Identify which cell holds the provided text, then report its [x, y] central coordinate. 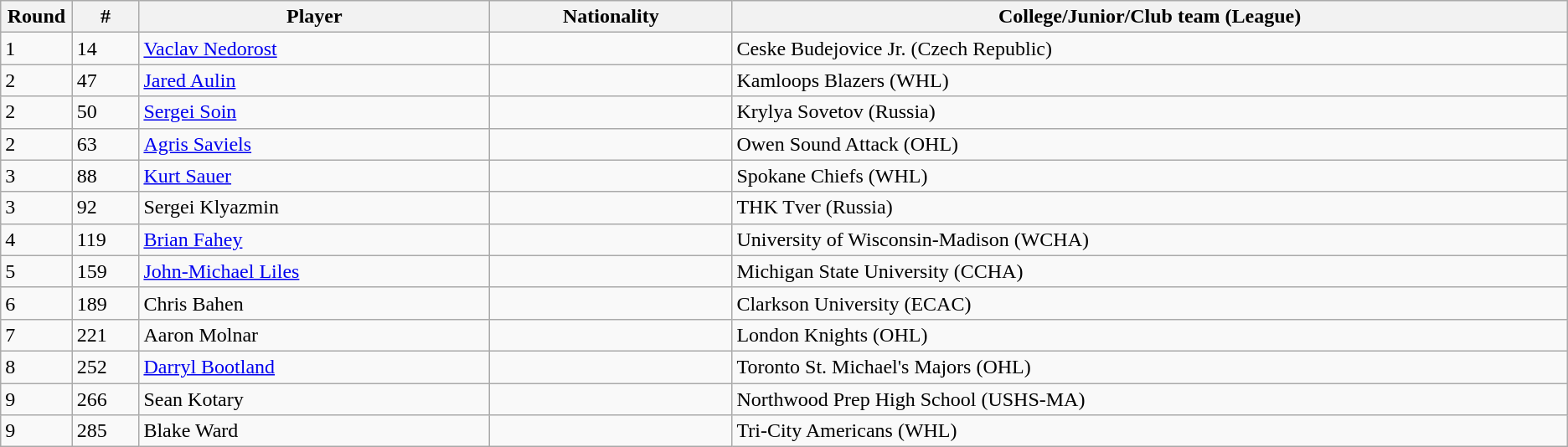
7 [37, 335]
Michigan State University (CCHA) [1149, 271]
63 [106, 144]
Spokane Chiefs (WHL) [1149, 176]
Sean Kotary [315, 399]
Darryl Bootland [315, 367]
Northwood Prep High School (USHS-MA) [1149, 399]
47 [106, 80]
Jared Aulin [315, 80]
Player [315, 17]
Sergei Klyazmin [315, 208]
266 [106, 399]
1 [37, 49]
Clarkson University (ECAC) [1149, 303]
Sergei Soin [315, 112]
6 [37, 303]
University of Wisconsin-Madison (WCHA) [1149, 239]
119 [106, 239]
Owen Sound Attack (OHL) [1149, 144]
Kurt Sauer [315, 176]
5 [37, 271]
John-Michael Liles [315, 271]
8 [37, 367]
Toronto St. Michael's Majors (OHL) [1149, 367]
Blake Ward [315, 431]
Nationality [611, 17]
92 [106, 208]
Ceske Budejovice Jr. (Czech Republic) [1149, 49]
THK Tver (Russia) [1149, 208]
Tri-City Americans (WHL) [1149, 431]
4 [37, 239]
221 [106, 335]
College/Junior/Club team (League) [1149, 17]
285 [106, 431]
Brian Fahey [315, 239]
Chris Bahen [315, 303]
14 [106, 49]
88 [106, 176]
Krylya Sovetov (Russia) [1149, 112]
Agris Saviels [315, 144]
Kamloops Blazers (WHL) [1149, 80]
Aaron Molnar [315, 335]
London Knights (OHL) [1149, 335]
189 [106, 303]
Round [37, 17]
159 [106, 271]
# [106, 17]
50 [106, 112]
Vaclav Nedorost [315, 49]
252 [106, 367]
